Output the [x, y] coordinate of the center of the cell containing the given text.  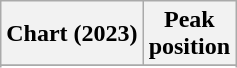
Chart (2023) [72, 34]
Peakposition [189, 34]
